Output the [X, Y] coordinate of the center of the cell containing the given text.  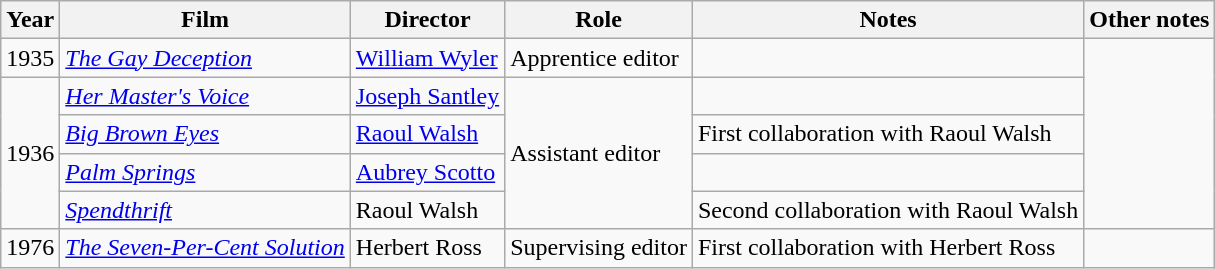
William Wyler [427, 58]
The Seven-Per-Cent Solution [206, 248]
Spendthrift [206, 210]
Her Master's Voice [206, 96]
1935 [30, 58]
Joseph Santley [427, 96]
Director [427, 20]
Aubrey Scotto [427, 172]
The Gay Deception [206, 58]
Supervising editor [599, 248]
1976 [30, 248]
Big Brown Eyes [206, 134]
First collaboration with Raoul Walsh [888, 134]
Apprentice editor [599, 58]
Palm Springs [206, 172]
Herbert Ross [427, 248]
First collaboration with Herbert Ross [888, 248]
1936 [30, 153]
Second collaboration with Raoul Walsh [888, 210]
Other notes [1150, 20]
Role [599, 20]
Assistant editor [599, 153]
Notes [888, 20]
Film [206, 20]
Year [30, 20]
